Scan for the cell matching the given text and deliver its [x, y] coordinate at center. 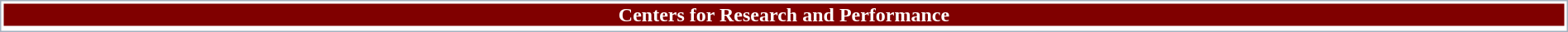
Centers for Research and Performance [784, 15]
